Provide the (X, Y) coordinate of the cell's center where the given text is located.  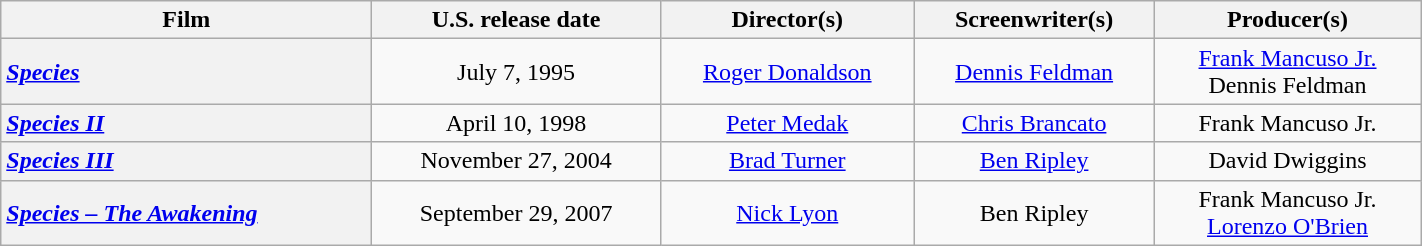
Film (186, 20)
Species – The Awakening (186, 212)
Species II (186, 123)
Frank Mancuso Jr. (1288, 123)
Producer(s) (1288, 20)
November 27, 2004 (516, 161)
April 10, 1998 (516, 123)
Director(s) (787, 20)
David Dwiggins (1288, 161)
Frank Mancuso Jr. Dennis Feldman (1288, 72)
U.S. release date (516, 20)
Roger Donaldson (787, 72)
Frank Mancuso Jr. Lorenzo O'Brien (1288, 212)
Species III (186, 161)
Peter Medak (787, 123)
Brad Turner (787, 161)
September 29, 2007 (516, 212)
Species (186, 72)
Chris Brancato (1034, 123)
Nick Lyon (787, 212)
Screenwriter(s) (1034, 20)
Dennis Feldman (1034, 72)
July 7, 1995 (516, 72)
